Return the (X, Y) coordinate for the center point of the cell that contains the specified text.  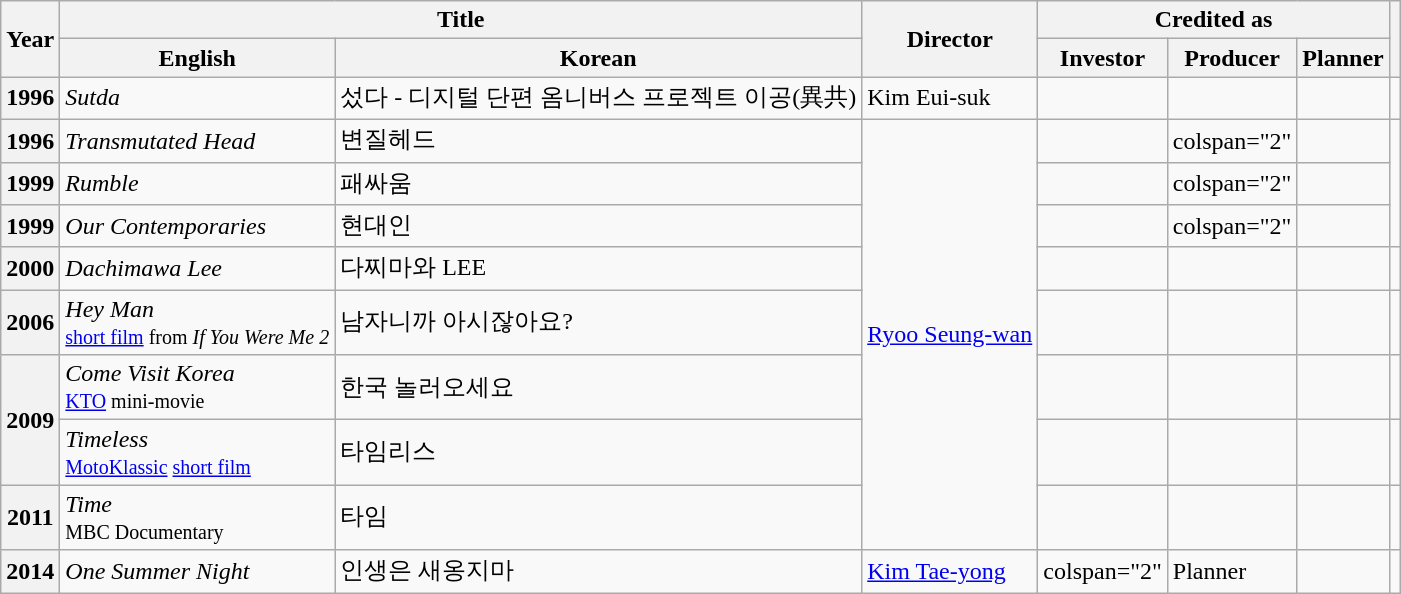
Year (30, 39)
2009 (30, 420)
Sutda (198, 98)
Ryoo Seung-wan (950, 334)
Come Visit KoreaKTO mini-movie (198, 388)
Title (461, 20)
TimelessMotoKlassic short film (198, 452)
2000 (30, 268)
섰다 - 디지털 단편 옴니버스 프로젝트 이공(異共) (598, 98)
2014 (30, 572)
타임 (598, 518)
Our Contemporaries (198, 226)
변질헤드 (598, 140)
2011 (30, 518)
한국 놀러오세요 (598, 388)
Transmutated Head (198, 140)
Kim Eui-suk (950, 98)
Investor (1103, 58)
Dachimawa Lee (198, 268)
Hey Manshort film from If You Were Me 2 (198, 322)
One Summer Night (198, 572)
남자니까 아시잖아요? (598, 322)
TimeMBC Documentary (198, 518)
Producer (1232, 58)
Director (950, 39)
현대인 (598, 226)
다찌마와 LEE (598, 268)
Korean (598, 58)
Credited as (1214, 20)
타임리스 (598, 452)
Rumble (198, 184)
2006 (30, 322)
Kim Tae-yong (950, 572)
패싸움 (598, 184)
인생은 새옹지마 (598, 572)
English (198, 58)
